From the cell containing the given text, extract its center point as [x, y] coordinate. 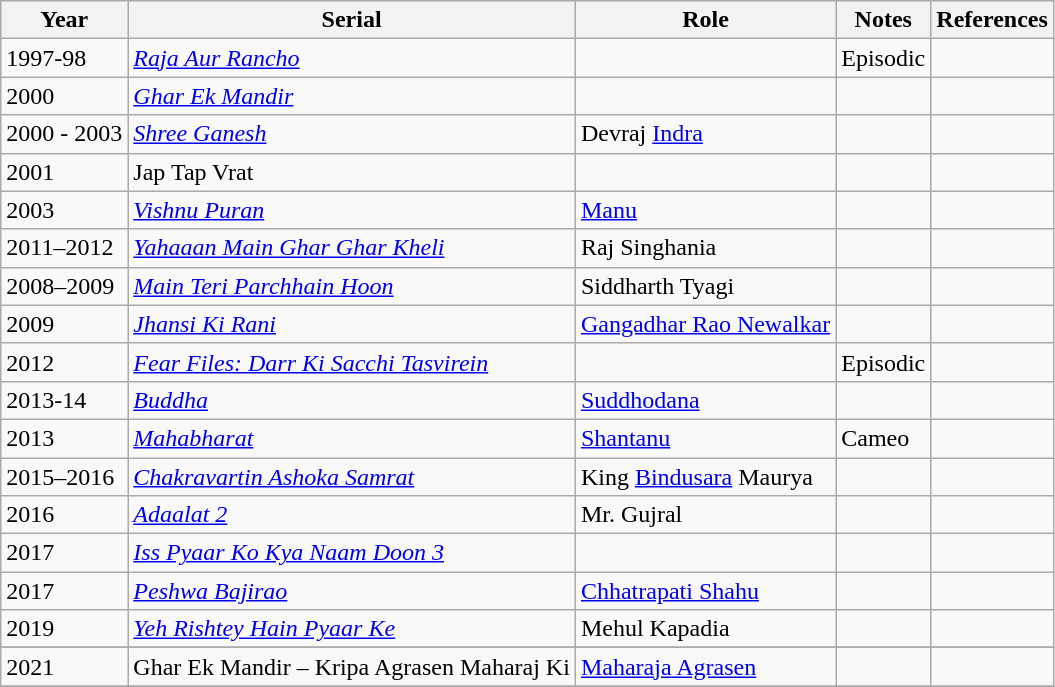
2008–2009 [64, 286]
2013 [64, 438]
2009 [64, 324]
2000 - 2003 [64, 134]
Yeh Rishtey Hain Pyaar Ke [352, 629]
2012 [64, 362]
Shree Ganesh [352, 134]
Fear Files: Darr Ki Sacchi Tasvirein [352, 362]
Mahabharat [352, 438]
Jhansi Ki Rani [352, 324]
Raj Singhania [705, 248]
2015–2016 [64, 477]
Year [64, 20]
Yahaaan Main Ghar Ghar Kheli [352, 248]
2011–2012 [64, 248]
Chhatrapati Shahu [705, 591]
Iss Pyaar Ko Kya Naam Doon 3 [352, 553]
2001 [64, 172]
Ghar Ek Mandir – Kripa Agrasen Maharaj Ki [352, 667]
Gangadhar Rao Newalkar [705, 324]
Main Teri Parchhain Hoon [352, 286]
Mehul Kapadia [705, 629]
Devraj Indra [705, 134]
Shantanu [705, 438]
2000 [64, 96]
Role [705, 20]
Cameo [884, 438]
2019 [64, 629]
Serial [352, 20]
Notes [884, 20]
References [992, 20]
Peshwa Bajirao [352, 591]
2003 [64, 210]
Maharaja Agrasen [705, 667]
Chakravartin Ashoka Samrat [352, 477]
Buddha [352, 400]
King Bindusara Maurya [705, 477]
Siddharth Tyagi [705, 286]
Vishnu Puran [352, 210]
Mr. Gujral [705, 515]
Ghar Ek Mandir [352, 96]
Manu [705, 210]
2016 [64, 515]
Raja Aur Rancho [352, 58]
Jap Tap Vrat [352, 172]
2021 [64, 667]
2013-14 [64, 400]
1997-98 [64, 58]
Adaalat 2 [352, 515]
Suddhodana [705, 400]
